Output the (x, y) coordinate of the center of the cell containing the given text.  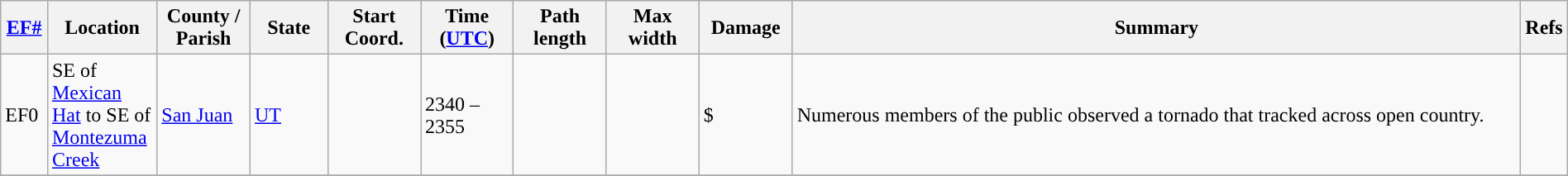
Refs (1545, 28)
County / Parish (203, 28)
Numerous members of the public observed a tornado that tracked across open country. (1156, 115)
UT (289, 115)
EF# (25, 28)
Max width (653, 28)
State (289, 28)
Start Coord. (374, 28)
San Juan (203, 115)
Time (UTC) (467, 28)
Summary (1156, 28)
$ (746, 115)
Location (102, 28)
Path length (560, 28)
SE of Mexican Hat to SE of Montezuma Creek (102, 115)
EF0 (25, 115)
Damage (746, 28)
2340 – 2355 (467, 115)
